Scan for the cell matching the given text and deliver its (X, Y) coordinate at center. 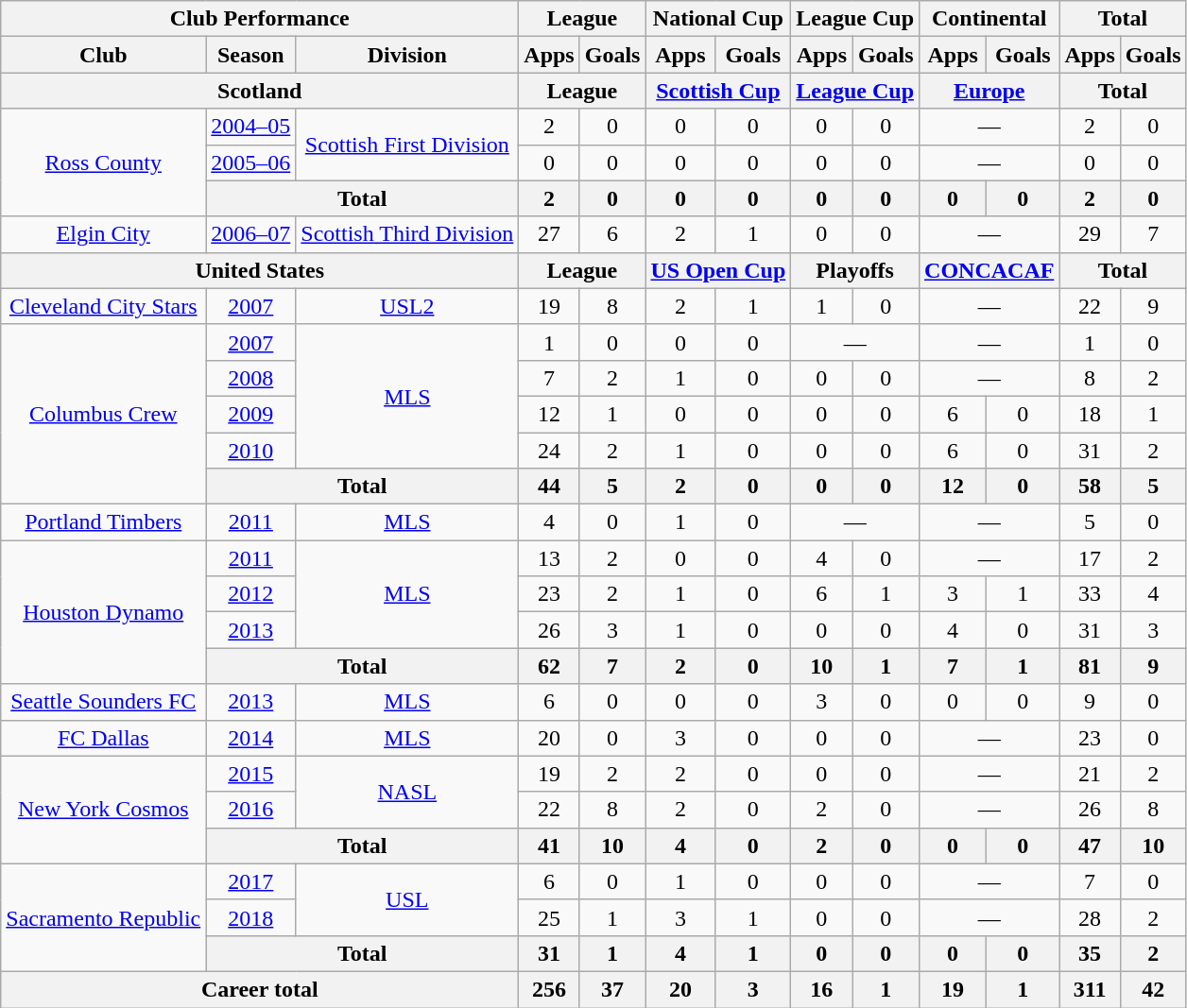
18 (1090, 414)
Scottish Third Division (407, 234)
21 (1090, 774)
2015 (251, 774)
25 (549, 917)
2009 (251, 414)
28 (1090, 917)
2012 (251, 594)
35 (1090, 953)
Ross County (104, 162)
37 (612, 989)
FC Dallas (104, 738)
311 (1090, 989)
2005–06 (251, 162)
Playoffs (855, 270)
US Open Cup (718, 270)
33 (1090, 594)
2008 (251, 378)
United States (260, 270)
256 (549, 989)
USL2 (407, 306)
National Cup (718, 19)
2018 (251, 917)
Season (251, 55)
Houston Dynamo (104, 612)
2010 (251, 451)
2016 (251, 810)
47 (1090, 846)
Career total (260, 989)
NASL (407, 792)
New York Cosmos (104, 810)
58 (1090, 487)
Division (407, 55)
Seattle Sounders FC (104, 702)
Scotland (260, 91)
2004–05 (251, 127)
41 (549, 846)
17 (1090, 558)
Sacramento Republic (104, 917)
USL (407, 899)
Club (104, 55)
Elgin City (104, 234)
Columbus Crew (104, 414)
Continental (989, 19)
Cleveland City Stars (104, 306)
Scottish First Division (407, 145)
CONCACAF (989, 270)
Portland Timbers (104, 522)
2017 (251, 881)
42 (1153, 989)
2014 (251, 738)
44 (549, 487)
62 (549, 666)
13 (549, 558)
Club Performance (260, 19)
Europe (989, 91)
29 (1090, 234)
Scottish Cup (718, 91)
81 (1090, 666)
16 (822, 989)
24 (549, 451)
2006–07 (251, 234)
27 (549, 234)
